Locate the cell with the specified text and output its [X, Y] center coordinate. 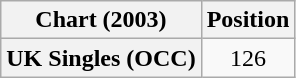
Position [248, 20]
UK Singles (OCC) [101, 58]
126 [248, 58]
Chart (2003) [101, 20]
